Pinpoint the cell where the given text exists, returning its [x, y] midpoint coordinate. 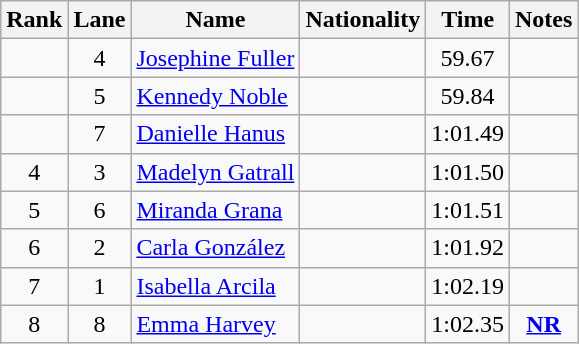
Notes [543, 20]
3 [100, 172]
2 [100, 248]
Carla González [216, 248]
Name [216, 20]
1:01.50 [468, 172]
NR [543, 324]
Miranda Grana [216, 210]
Isabella Arcila [216, 286]
Kennedy Noble [216, 96]
Nationality [363, 20]
Rank [34, 20]
Madelyn Gatrall [216, 172]
1:01.92 [468, 248]
Josephine Fuller [216, 58]
Time [468, 20]
1:02.19 [468, 286]
1:02.35 [468, 324]
59.84 [468, 96]
59.67 [468, 58]
1 [100, 286]
Lane [100, 20]
1:01.51 [468, 210]
Emma Harvey [216, 324]
1:01.49 [468, 134]
Danielle Hanus [216, 134]
